Determine the [x, y] coordinate at the center of the cell enclosing the given text.  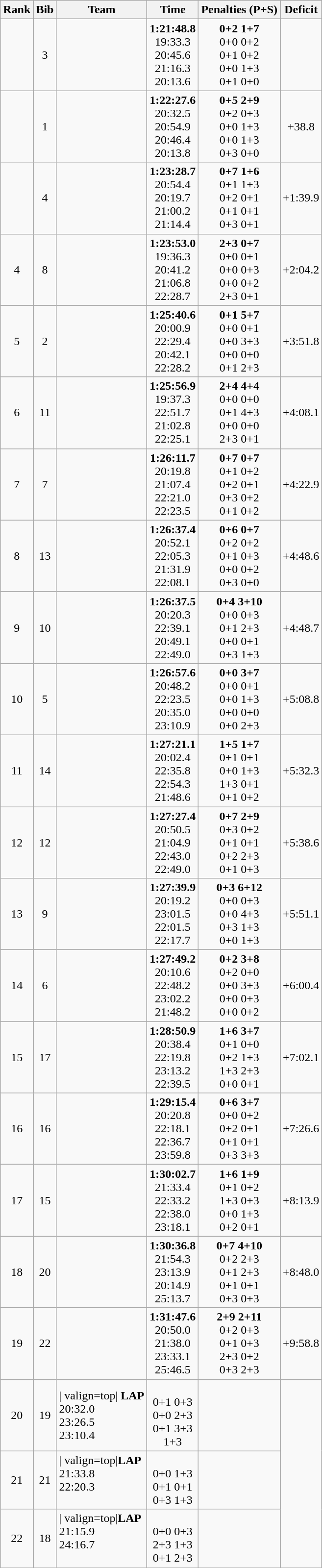
+3:51.8 [301, 341]
+4:48.7 [301, 627]
0+1 0+30+0 2+30+1 3+31+3 [173, 1415]
0+7 2+90+3 0+20+1 0+10+2 2+30+1 0+3 [239, 843]
1:29:15.420:20.822:18.122:36.723:59.8 [173, 1129]
1:27:21.120:02.422:35.822:54.321:48.6 [173, 771]
0+5 2+90+2 0+30+0 1+30+0 1+30+3 0+0 [239, 126]
0+7 4+100+2 2+30+1 2+30+1 0+10+3 0+3 [239, 1272]
1:22:27.620:32.520:54.920:46.420:13.8 [173, 126]
+4:48.6 [301, 556]
1:27:39.920:19.223:01.522:01.522:17.7 [173, 914]
0+1 5+70+0 0+10+0 3+30+0 0+00+1 2+3 [239, 341]
Rank [17, 10]
+5:08.8 [301, 699]
Time [173, 10]
+5:38.6 [301, 843]
0+3 6+120+0 0+30+0 4+30+3 1+30+0 1+3 [239, 914]
1 [45, 126]
+38.8 [301, 126]
0+0 1+30+1 0+10+3 1+3 [173, 1480]
+7:02.1 [301, 1057]
3 [45, 55]
+7:26.6 [301, 1129]
1:23:28.720:54.420:19.721:00.221:14.4 [173, 198]
| valign=top|LAP21:15.924:16.7 [102, 1538]
0+2 3+80+2 0+00+0 3+30+0 0+30+0 0+2 [239, 986]
+1:39.9 [301, 198]
2+9 2+110+2 0+30+1 0+32+3 0+20+3 2+3 [239, 1344]
1:27:49.220:10.622:48.223:02.221:48.2 [173, 986]
1+6 3+70+1 0+00+2 1+31+3 2+30+0 0+1 [239, 1057]
0+7 0+70+1 0+20+2 0+10+3 0+20+1 0+2 [239, 484]
+4:08.1 [301, 413]
1:26:37.420:52.122:05.321:31.922:08.1 [173, 556]
0+6 3+70+0 0+20+2 0+10+1 0+10+3 3+3 [239, 1129]
Penalties (P+S) [239, 10]
1:26:37.520:20.322:39.120:49.122:49.0 [173, 627]
1:30:02.721:33.422:33.222:38.023:18.1 [173, 1200]
2+3 0+70+0 0+10+0 0+30+0 0+22+3 0+1 [239, 270]
+5:51.1 [301, 914]
1:23:53.019:36.320:41.221:06.822:28.7 [173, 270]
| valign=top| LAP20:32.023:26.523:10.4 [102, 1415]
1+6 1+90+1 0+21+3 0+30+0 1+30+2 0+1 [239, 1200]
1:26:57.620:48.222:23.520:35.023:10.9 [173, 699]
+5:32.3 [301, 771]
+6:00.4 [301, 986]
| valign=top|LAP21:33.822:20.3 [102, 1480]
0+4 3+100+0 0+30+1 2+30+0 0+10+3 1+3 [239, 627]
Deficit [301, 10]
1:21:48.819:33.320:45.621:16.320:13.6 [173, 55]
1:28:50.920:38.422:19.823:13.222:39.5 [173, 1057]
+8:48.0 [301, 1272]
+2:04.2 [301, 270]
0+6 0+70+2 0+20+1 0+30+0 0+20+3 0+0 [239, 556]
1:25:40.620:00.922:29.420:42.122:28.2 [173, 341]
+4:22.9 [301, 484]
Team [102, 10]
1:25:56.919:37.322:51.721:02.822:25.1 [173, 413]
1:27:27.420:50.521:04.922:43.022:49.0 [173, 843]
0+0 0+32+3 1+30+1 2+3 [173, 1538]
1:30:36.821:54.323:13.920:14.925:13.7 [173, 1272]
Bib [45, 10]
1:31:47.620:50.021:38.023:33.125:46.5 [173, 1344]
0+0 3+70+0 0+10+0 1+30+0 0+00+0 2+3 [239, 699]
2+4 4+40+0 0+00+1 4+30+0 0+02+3 0+1 [239, 413]
1+5 1+70+1 0+10+0 1+31+3 0+10+1 0+2 [239, 771]
2 [45, 341]
0+2 1+70+0 0+20+1 0+20+0 1+30+1 0+0 [239, 55]
+9:58.8 [301, 1344]
1:26:11.720:19.821:07.422:21.022:23.5 [173, 484]
0+7 1+60+1 1+30+2 0+10+1 0+10+3 0+1 [239, 198]
+8:13.9 [301, 1200]
